From the cell containing the given text, extract its center point as (X, Y) coordinate. 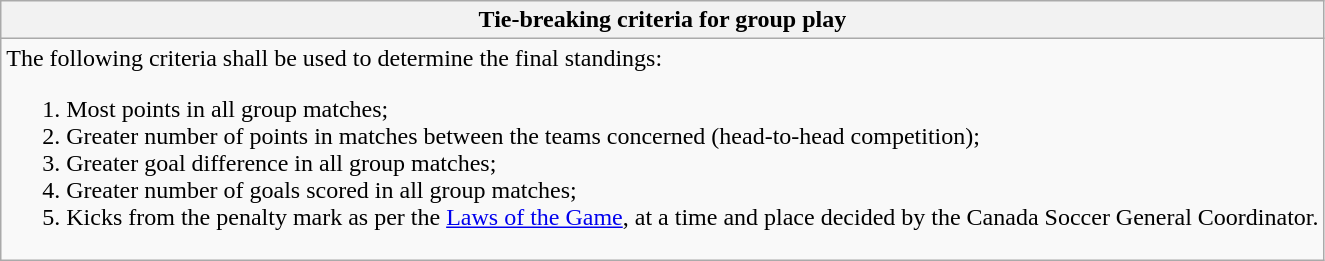
Tie-breaking criteria for group play (662, 20)
